Scan for the cell matching the given text and deliver its (X, Y) coordinate at center. 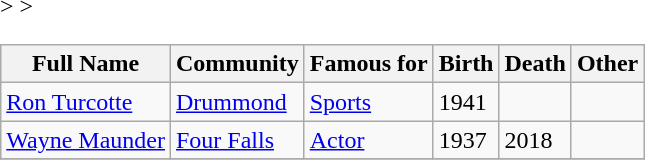
1937 (466, 140)
Actor (368, 140)
Sports (368, 102)
Death (535, 64)
1941 (466, 102)
Other (607, 64)
Birth (466, 64)
Famous for (368, 64)
Drummond (237, 102)
Wayne Maunder (86, 140)
Four Falls (237, 140)
Community (237, 64)
Full Name (86, 64)
2018 (535, 140)
Ron Turcotte (86, 102)
